Output the [x, y] coordinate of the center of the cell containing the given text.  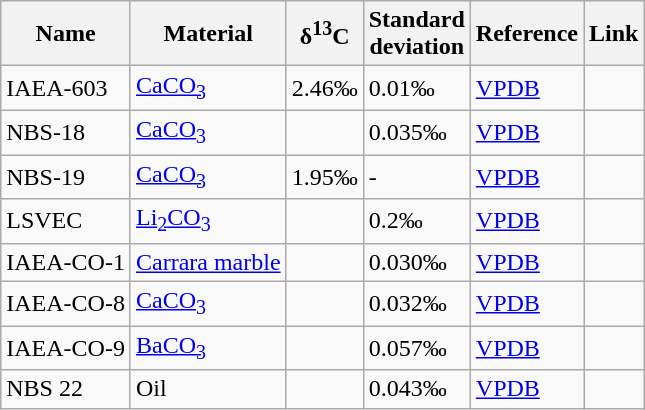
Link [614, 34]
IAEA-CO-8 [66, 303]
IAEA-603 [66, 88]
Carrara marble [208, 262]
Material [208, 34]
LSVEC [66, 221]
Reference [526, 34]
0.2‰ [416, 221]
IAEA-CO-9 [66, 348]
- [416, 176]
0.057‰ [416, 348]
NBS-18 [66, 132]
δ13C [324, 34]
2.46‰ [324, 88]
0.043‰ [416, 389]
Li2CO3 [208, 221]
0.035‰ [416, 132]
NBS 22 [66, 389]
Oil [208, 389]
Name [66, 34]
1.95‰ [324, 176]
0.01‰ [416, 88]
BaCO3 [208, 348]
Standarddeviation [416, 34]
0.032‰ [416, 303]
0.030‰ [416, 262]
NBS-19 [66, 176]
IAEA-CO-1 [66, 262]
